Return (x, y) of the center of cell containing provided text 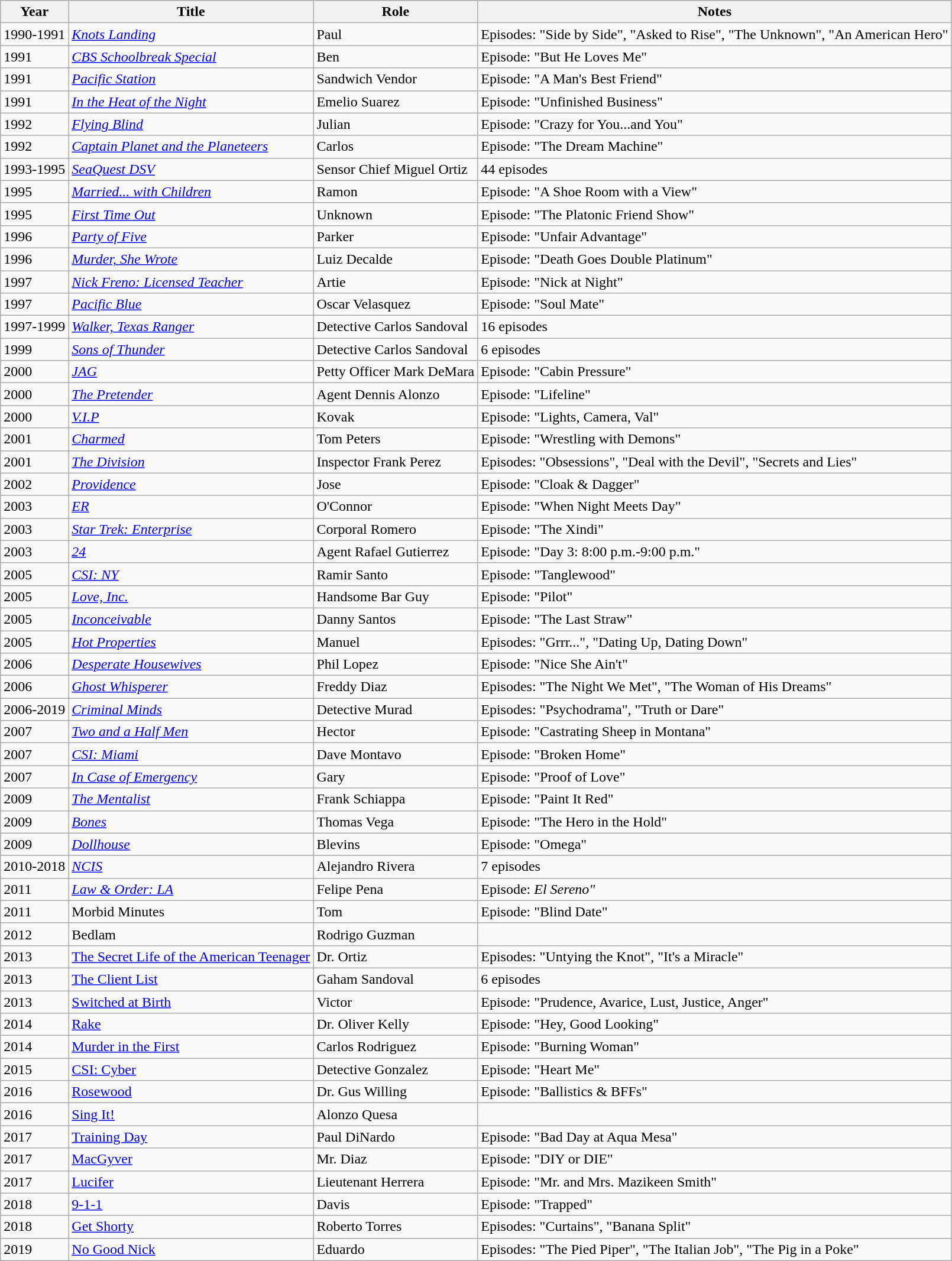
The Pretender (191, 394)
Episode: "Day 3: 8:00 p.m.-9:00 p.m." (714, 552)
Captain Planet and the Planeteers (191, 147)
Episode: "Nice She Ain't" (714, 664)
The Division (191, 462)
Walker, Texas Ranger (191, 327)
NCIS (191, 867)
Episode: "Omega" (714, 844)
Corporal Romero (396, 529)
Blevins (396, 844)
Danny Santos (396, 619)
Episode: "Hey, Good Looking" (714, 1025)
Episode: "Unfair Advantage" (714, 236)
Pacific Station (191, 79)
Episode: "When Night Meets Day" (714, 507)
CSI: Miami (191, 754)
Hot Properties (191, 641)
Frank Schiappa (396, 799)
Episode: "Nick at Night" (714, 282)
Petty Officer Mark DeMara (396, 372)
Episodes: "Psychodrama", "Truth or Dare" (714, 709)
16 episodes (714, 327)
CBS Schoolbreak Special (191, 57)
Law & Order: LA (191, 889)
Inspector Frank Perez (396, 462)
Dr. Oliver Kelly (396, 1025)
Bones (191, 822)
Sons of Thunder (191, 349)
Criminal Minds (191, 709)
Episode: "Heart Me" (714, 1069)
Get Shorty (191, 1227)
V.I.P (191, 417)
Tom Peters (396, 439)
Emelio Suarez (396, 102)
Detective Murad (396, 709)
Carlos Rodriguez (396, 1047)
Pacific Blue (191, 304)
Episode: "Bad Day at Aqua Mesa" (714, 1137)
Rake (191, 1025)
Two and a Half Men (191, 732)
ER (191, 507)
Married... with Children (191, 192)
Agent Rafael Gutierrez (396, 552)
1997-1999 (34, 327)
Episode: "Ballistics & BFFs" (714, 1092)
Lieutenant Herrera (396, 1182)
Detective Gonzalez (396, 1069)
The Secret Life of the American Teenager (191, 957)
Episodes: "Side by Side", "Asked to Rise", "The Unknown", "An American Hero" (714, 34)
Episode: "Proof of Love" (714, 777)
Episode: "Wrestling with Demons" (714, 439)
Episode: "Lifeline" (714, 394)
Gaham Sandoval (396, 979)
Star Trek: Enterprise (191, 529)
9-1-1 (191, 1204)
Mr. Diaz (396, 1159)
Dr. Gus Willing (396, 1092)
Dave Montavo (396, 754)
The Mentalist (191, 799)
Ben (396, 57)
Episodes: "The Pied Piper", "The Italian Job", "The Pig in a Poke" (714, 1249)
Episode: "The Platonic Friend Show" (714, 214)
Episode: "Blind Date" (714, 912)
Episode: "Prudence, Avarice, Lust, Justice, Anger" (714, 1002)
Dollhouse (191, 844)
Oscar Velasquez (396, 304)
Hector (396, 732)
Dr. Ortiz (396, 957)
SeaQuest DSV (191, 169)
Handsome Bar Guy (396, 597)
2019 (34, 1249)
2010-2018 (34, 867)
Year (34, 12)
Episode: "The Dream Machine" (714, 147)
Ghost Whisperer (191, 687)
Jose (396, 484)
Episode: "Cabin Pressure" (714, 372)
Episode: "Tanglewood" (714, 574)
In Case of Emergency (191, 777)
Episodes: "The Night We Met", "The Woman of His Dreams" (714, 687)
No Good Nick (191, 1249)
Episodes: "Untying the Knot", "It's a Miracle" (714, 957)
44 episodes (714, 169)
Episode: "But He Loves Me" (714, 57)
Lucifer (191, 1182)
Love, Inc. (191, 597)
Murder in the First (191, 1047)
Phil Lopez (396, 664)
Murder, She Wrote (191, 259)
Episode: "Soul Mate" (714, 304)
Davis (396, 1204)
Episode: "The Hero in the Hold" (714, 822)
Tom (396, 912)
The Client List (191, 979)
Episode: "Lights, Camera, Val" (714, 417)
Episode: "Paint It Red" (714, 799)
In the Heat of the Night (191, 102)
Inconceivable (191, 619)
Freddy Diaz (396, 687)
Episode: El Sereno" (714, 889)
Title (191, 12)
Role (396, 12)
Luiz Decalde (396, 259)
Unknown (396, 214)
Providence (191, 484)
Bedlam (191, 934)
Roberto Torres (396, 1227)
Episode: "Death Goes Double Platinum" (714, 259)
Carlos (396, 147)
MacGyver (191, 1159)
Knots Landing (191, 34)
1990-1991 (34, 34)
Sandwich Vendor (396, 79)
Ramir Santo (396, 574)
Parker (396, 236)
JAG (191, 372)
Episode: "Mr. and Mrs. Mazikeen Smith" (714, 1182)
Flying Blind (191, 124)
Episode: "Crazy for You...and You" (714, 124)
Artie (396, 282)
Episodes: "Curtains", "Banana Split" (714, 1227)
1993-1995 (34, 169)
Paul DiNardo (396, 1137)
Morbid Minutes (191, 912)
Felipe Pena (396, 889)
Charmed (191, 439)
2006-2019 (34, 709)
Episode: "Castrating Sheep in Montana" (714, 732)
Episode: "Broken Home" (714, 754)
Agent Dennis Alonzo (396, 394)
Eduardo (396, 1249)
Episode: "Pilot" (714, 597)
Rosewood (191, 1092)
Switched at Birth (191, 1002)
Episode: "Trapped" (714, 1204)
First Time Out (191, 214)
Julian (396, 124)
CSI: Cyber (191, 1069)
Sensor Chief Miguel Ortiz (396, 169)
2002 (34, 484)
Sing It! (191, 1114)
Manuel (396, 641)
1999 (34, 349)
Notes (714, 12)
Kovak (396, 417)
Party of Five (191, 236)
Episode: "The Last Straw" (714, 619)
7 episodes (714, 867)
Episode: "Burning Woman" (714, 1047)
Episode: "Cloak & Dagger" (714, 484)
Episode: "DIY or DIE" (714, 1159)
Episodes: "Grrr...", "Dating Up, Dating Down" (714, 641)
2015 (34, 1069)
Paul (396, 34)
Alonzo Quesa (396, 1114)
Episode: "The Xindi" (714, 529)
24 (191, 552)
Ramon (396, 192)
Victor (396, 1002)
Episode: "A Man's Best Friend" (714, 79)
Nick Freno: Licensed Teacher (191, 282)
Desperate Housewives (191, 664)
Episodes: "Obsessions", "Deal with the Devil", "Secrets and Lies" (714, 462)
Episode: "A Shoe Room with a View" (714, 192)
CSI: NY (191, 574)
Thomas Vega (396, 822)
Alejandro Rivera (396, 867)
Episode: "Unfinished Business" (714, 102)
O'Connor (396, 507)
Training Day (191, 1137)
Gary (396, 777)
2012 (34, 934)
Rodrigo Guzman (396, 934)
